Return the [X, Y] coordinate for the center point of the cell that contains the specified text.  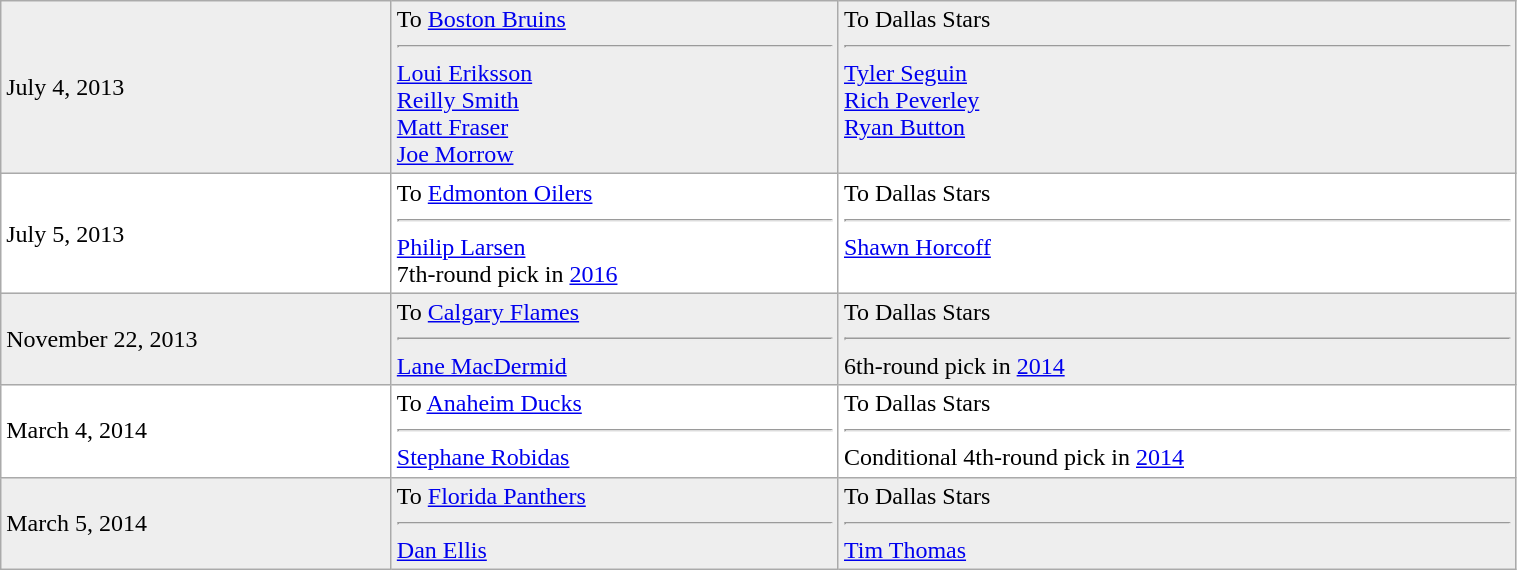
To Dallas Stars Tyler SeguinRich PeverleyRyan Button [1177, 88]
To Dallas Stars 6th-round pick in 2014 [1177, 339]
To Edmonton Oilers Philip Larsen7th-round pick in 2016 [614, 234]
July 5, 2013 [196, 234]
March 4, 2014 [196, 431]
March 5, 2014 [196, 523]
To Dallas Stars Shawn Horcoff [1177, 234]
November 22, 2013 [196, 339]
To Florida Panthers Dan Ellis [614, 523]
To Anaheim Ducks Stephane Robidas [614, 431]
To Calgary Flames Lane MacDermid [614, 339]
To Boston Bruins Loui ErikssonReilly SmithMatt FraserJoe Morrow [614, 88]
July 4, 2013 [196, 88]
To Dallas Stars Tim Thomas [1177, 523]
To Dallas Stars Conditional 4th-round pick in 2014 [1177, 431]
